Determine the (x, y) coordinate at the center of the cell enclosing the given text.  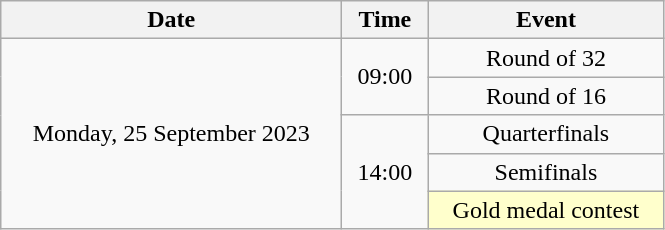
14:00 (385, 172)
09:00 (385, 77)
Round of 16 (546, 96)
Round of 32 (546, 58)
Semifinals (546, 172)
Gold medal contest (546, 210)
Quarterfinals (546, 134)
Date (172, 20)
Monday, 25 September 2023 (172, 134)
Time (385, 20)
Event (546, 20)
